Capture the cell that displays the provided text and extract its [X, Y] central coordinate. 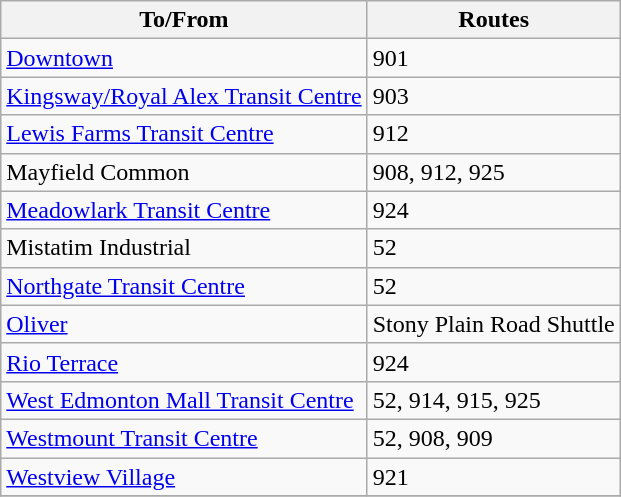
Westview Village [184, 477]
Routes [494, 20]
912 [494, 134]
Northgate Transit Centre [184, 286]
Kingsway/Royal Alex Transit Centre [184, 96]
901 [494, 58]
921 [494, 477]
903 [494, 96]
Oliver [184, 324]
Meadowlark Transit Centre [184, 210]
Mayfield Common [184, 172]
To/From [184, 20]
Lewis Farms Transit Centre [184, 134]
Downtown [184, 58]
West Edmonton Mall Transit Centre [184, 400]
52, 908, 909 [494, 438]
908, 912, 925 [494, 172]
52, 914, 915, 925 [494, 400]
Westmount Transit Centre [184, 438]
Stony Plain Road Shuttle [494, 324]
Mistatim Industrial [184, 248]
Rio Terrace [184, 362]
